Provide the [x, y] coordinate of the cell's center where the given text is located.  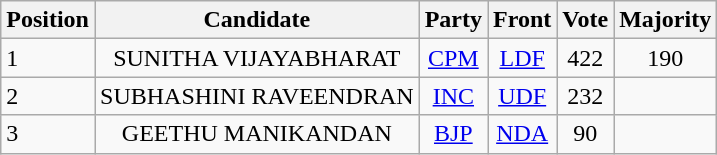
190 [666, 58]
1 [48, 58]
NDA [522, 134]
GEETHU MANIKANDAN [256, 134]
CPM [453, 58]
422 [586, 58]
232 [586, 96]
2 [48, 96]
UDF [522, 96]
Position [48, 20]
90 [586, 134]
SUNITHA VIJAYABHARAT [256, 58]
Front [522, 20]
SUBHASHINI RAVEENDRAN [256, 96]
3 [48, 134]
Candidate [256, 20]
LDF [522, 58]
Vote [586, 20]
Majority [666, 20]
BJP [453, 134]
INC [453, 96]
Party [453, 20]
